Find where the given text appears and provide that cell's center as [x, y] coordinate. 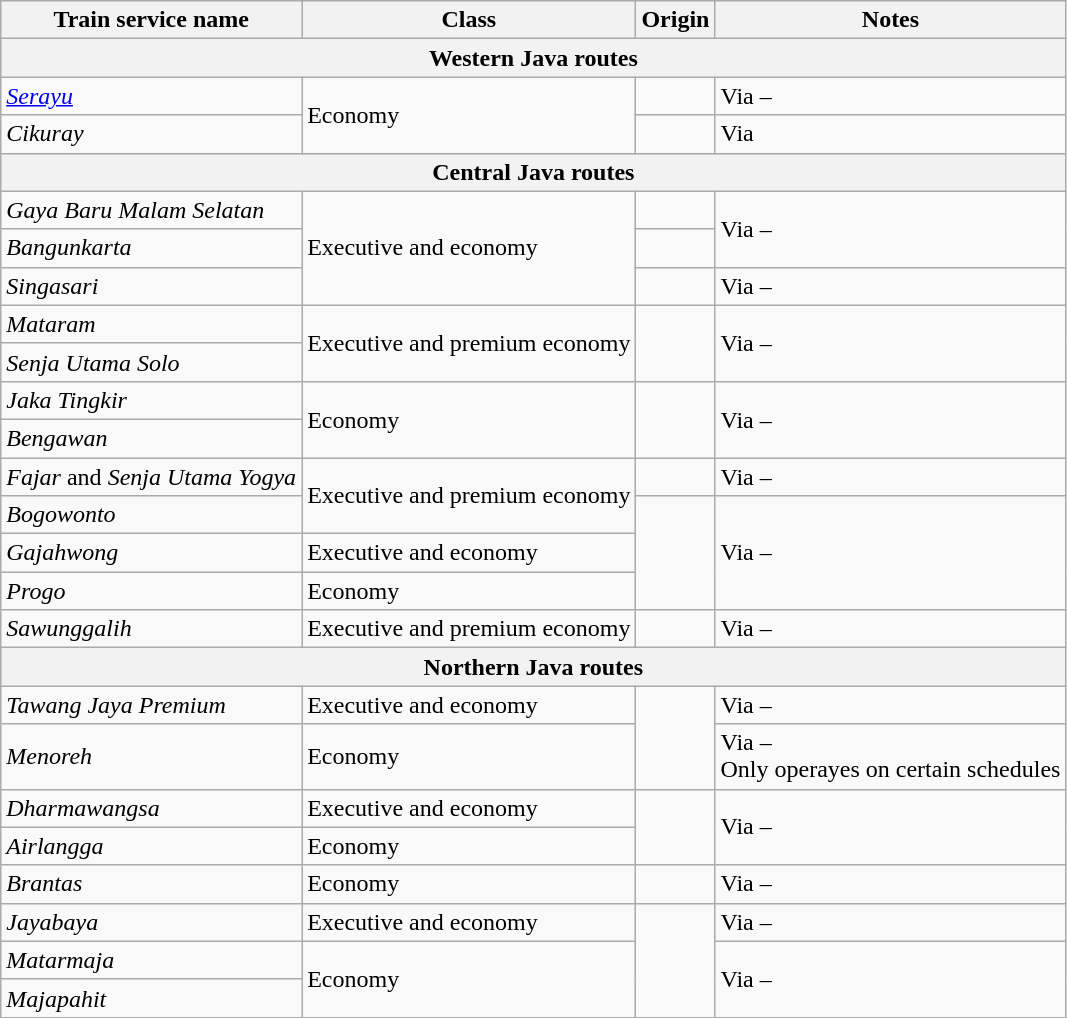
Sawunggalih [152, 629]
Central Java routes [534, 172]
Tawang Jaya Premium [152, 705]
Class [469, 20]
Fajar and Senja Utama Yogya [152, 477]
Cikuray [152, 134]
Jayabaya [152, 922]
Via –Only operayes on certain schedules [890, 756]
Brantas [152, 884]
Notes [890, 20]
Serayu [152, 96]
Jaka Tingkir [152, 400]
Singasari [152, 286]
Mataram [152, 324]
Origin [676, 20]
Western Java routes [534, 58]
Matarmaja [152, 960]
Progo [152, 591]
Northern Java routes [534, 667]
Airlangga [152, 846]
Gajahwong [152, 553]
Dharmawangsa [152, 808]
Bengawan [152, 438]
Bangunkarta [152, 248]
Bogowonto [152, 515]
Gaya Baru Malam Selatan [152, 210]
Senja Utama Solo [152, 362]
Train service name [152, 20]
Via [890, 134]
Majapahit [152, 998]
Menoreh [152, 756]
